Output the (x, y) coordinate of the center of the cell containing the given text.  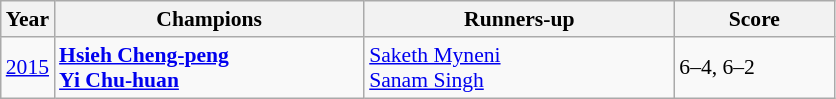
Saketh Myneni Sanam Singh (519, 68)
Runners-up (519, 19)
2015 (28, 68)
Champions (209, 19)
6–4, 6–2 (754, 68)
Hsieh Cheng-peng Yi Chu-huan (209, 68)
Score (754, 19)
Year (28, 19)
